Determine the [x, y] coordinate at the center of the cell enclosing the given text.  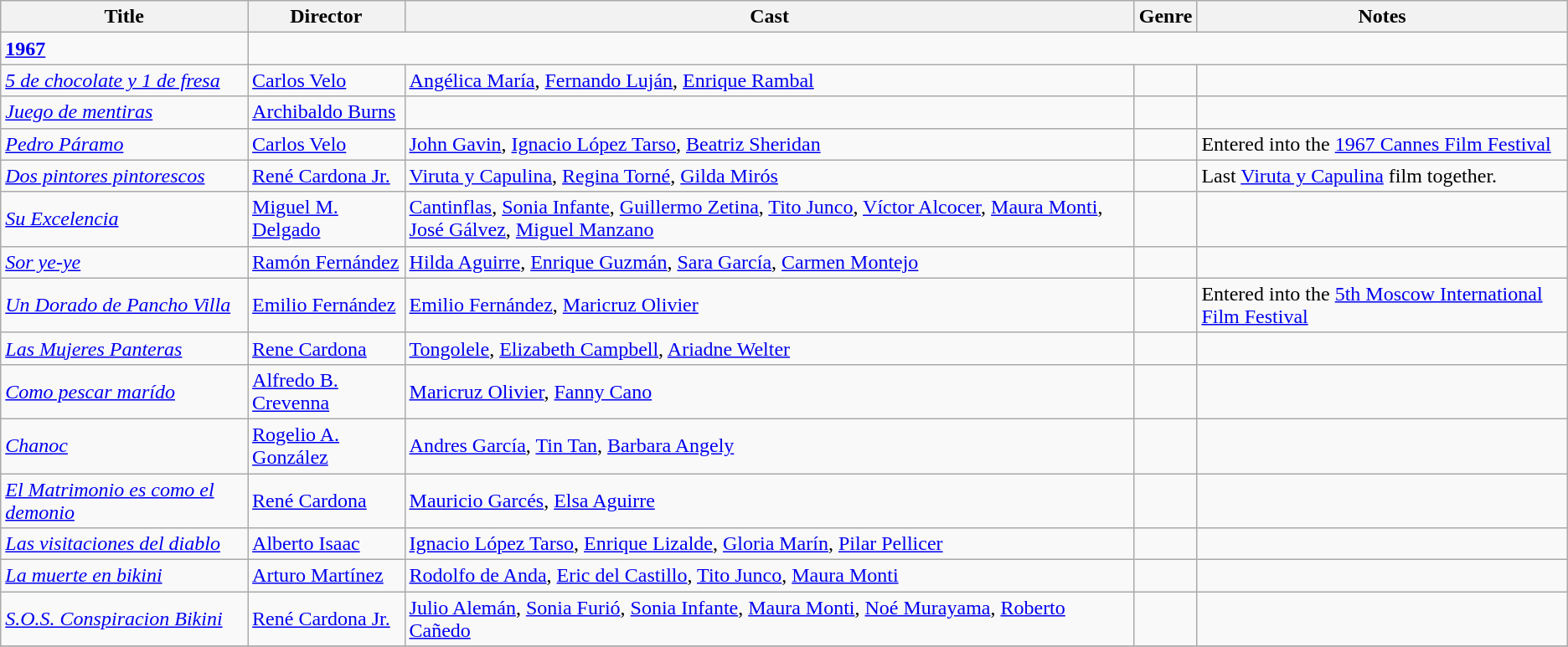
Su Excelencia [124, 219]
El Matrimonio es como el demonio [124, 501]
Las visitaciones del diablo [124, 544]
Angélica María, Fernando Luján, Enrique Rambal [769, 80]
Archibaldo Burns [327, 112]
La muerte en bikini [124, 576]
Hilda Aguirre, Enrique Guzmán, Sara García, Carmen Montejo [769, 262]
Sor ye-ye [124, 262]
1967 [124, 49]
Andres García, Tin Tan, Barbara Angely [769, 445]
Maricruz Olivier, Fanny Cano [769, 392]
Alfredo B. Crevenna [327, 392]
John Gavin, Ignacio López Tarso, Beatriz Sheridan [769, 144]
Director [327, 17]
Rene Cardona [327, 348]
Como pescar marído [124, 392]
Juego de mentiras [124, 112]
S.O.S. Conspiracion Bikini [124, 619]
Notes [1382, 17]
Entered into the 1967 Cannes Film Festival [1382, 144]
Ignacio López Tarso, Enrique Lizalde, Gloria Marín, Pilar Pellicer [769, 544]
Cantinflas, Sonia Infante, Guillermo Zetina, Tito Junco, Víctor Alcocer, Maura Monti, José Gálvez, Miguel Manzano [769, 219]
Miguel M. Delgado [327, 219]
Tongolele, Elizabeth Campbell, Ariadne Welter [769, 348]
Emilio Fernández, Maricruz Olivier [769, 305]
Entered into the 5th Moscow International Film Festival [1382, 305]
Last Viruta y Capulina film together. [1382, 176]
Julio Alemán, Sonia Furió, Sonia Infante, Maura Monti, Noé Murayama, Roberto Cañedo [769, 619]
Rodolfo de Anda, Eric del Castillo, Tito Junco, Maura Monti [769, 576]
Emilio Fernández [327, 305]
Arturo Martínez [327, 576]
Chanoc [124, 445]
Rogelio A. González [327, 445]
Viruta y Capulina, Regina Torné, Gilda Mirós [769, 176]
Mauricio Garcés, Elsa Aguirre [769, 501]
Alberto Isaac [327, 544]
Title [124, 17]
Dos pintores pintorescos [124, 176]
Ramón Fernández [327, 262]
Pedro Páramo [124, 144]
Genre [1166, 17]
Las Mujeres Panteras [124, 348]
Cast [769, 17]
René Cardona [327, 501]
5 de chocolate y 1 de fresa [124, 80]
Un Dorado de Pancho Villa [124, 305]
